Return the (x, y) coordinate for the center point of the cell that contains the specified text.  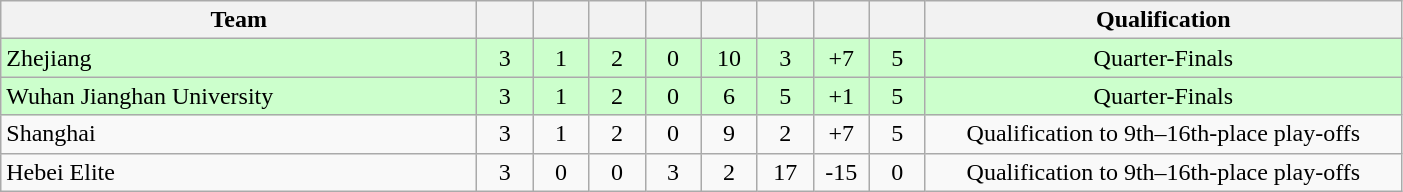
Qualification (1163, 20)
17 (785, 172)
Zhejiang (239, 58)
9 (729, 134)
-15 (841, 172)
Hebei Elite (239, 172)
Team (239, 20)
Wuhan Jianghan University (239, 96)
+1 (841, 96)
Shanghai (239, 134)
10 (729, 58)
6 (729, 96)
